Output the [x, y] coordinate of the center of the cell containing the given text.  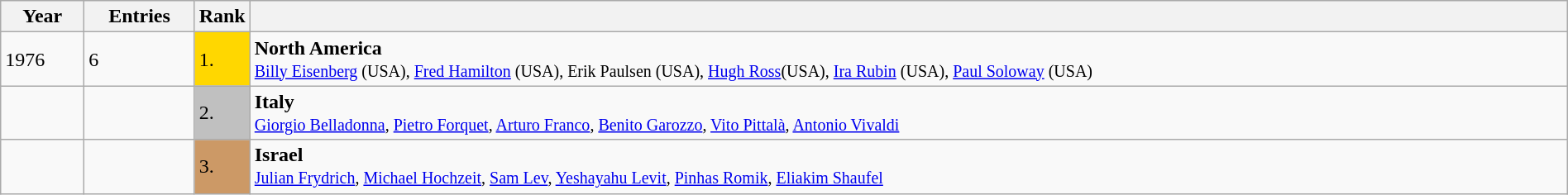
Entries [139, 17]
2. [222, 112]
Rank [222, 17]
ItalyGiorgio Belladonna, Pietro Forquet, Arturo Franco, Benito Garozzo, Vito Pittalà, Antonio Vivaldi [908, 112]
6 [139, 59]
Year [43, 17]
North AmericaBilly Eisenberg (USA), Fred Hamilton (USA), Erik Paulsen (USA), Hugh Ross(USA), Ira Rubin (USA), Paul Soloway (USA) [908, 59]
1976 [43, 59]
3. [222, 167]
1. [222, 59]
IsraelJulian Frydrich, Michael Hochzeit, Sam Lev, Yeshayahu Levit, Pinhas Romik, Eliakim Shaufel [908, 167]
